Identify which cell holds the provided text, then report its [x, y] central coordinate. 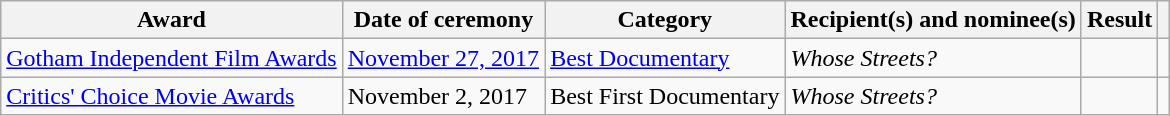
Date of ceremony [443, 20]
Award [172, 20]
Recipient(s) and nominee(s) [933, 20]
Best First Documentary [665, 96]
Category [665, 20]
Critics' Choice Movie Awards [172, 96]
Best Documentary [665, 58]
Gotham Independent Film Awards [172, 58]
November 27, 2017 [443, 58]
November 2, 2017 [443, 96]
Result [1119, 20]
